Detect which cell encompasses the target text, then output its [x, y] center coordinate. 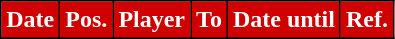
Ref. [366, 20]
Pos. [86, 20]
Date [30, 20]
To [210, 20]
Player [152, 20]
Date until [284, 20]
